Scan for the cell matching the given text and deliver its [x, y] coordinate at center. 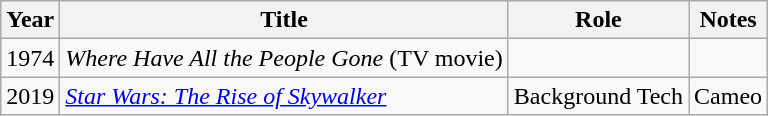
Background Tech [598, 96]
Role [598, 20]
Title [284, 20]
Cameo [728, 96]
2019 [30, 96]
Notes [728, 20]
1974 [30, 58]
Where Have All the People Gone (TV movie) [284, 58]
Year [30, 20]
Star Wars: The Rise of Skywalker [284, 96]
